Detect which cell encompasses the target text, then output its [x, y] center coordinate. 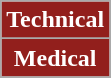
Medical [56, 58]
Technical [56, 20]
